Capture the cell that displays the provided text and extract its [x, y] central coordinate. 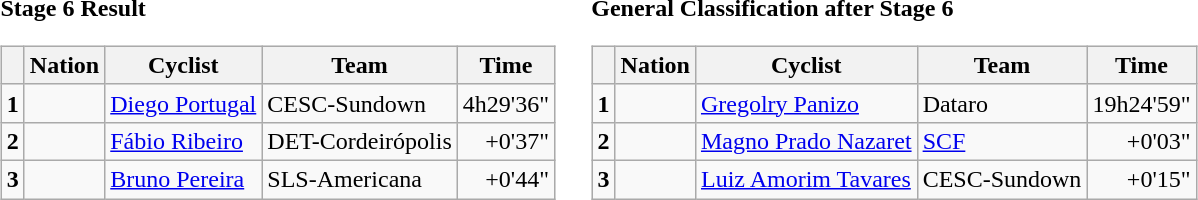
4h29'36" [506, 103]
Luiz Amorim Tavares [806, 179]
Gregolry Panizo [806, 103]
DET-Cordeirópolis [360, 141]
+0'03" [1142, 141]
SLS-Americana [360, 179]
Dataro [1002, 103]
+0'15" [1142, 179]
19h24'59" [1142, 103]
+0'37" [506, 141]
Bruno Pereira [184, 179]
Diego Portugal [184, 103]
Fábio Ribeiro [184, 141]
SCF [1002, 141]
+0'44" [506, 179]
Magno Prado Nazaret [806, 141]
